Pinpoint the cell where the given text exists, returning its (x, y) midpoint coordinate. 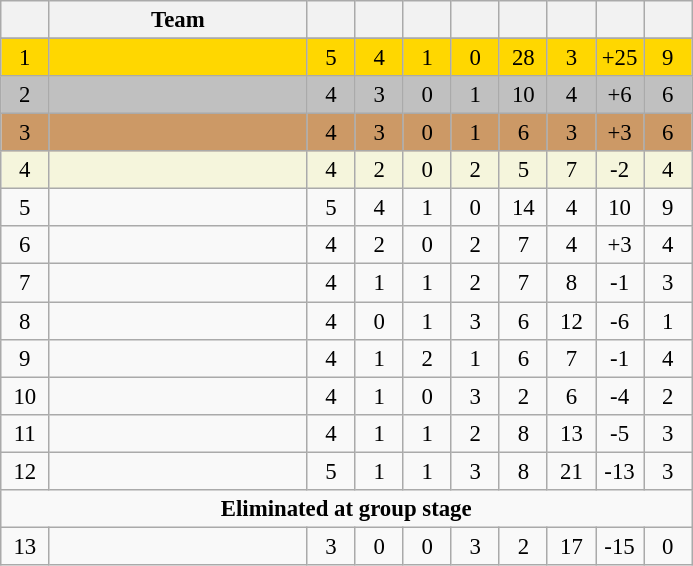
+25 (620, 58)
-6 (620, 321)
21 (571, 471)
17 (571, 546)
11 (25, 433)
-13 (620, 471)
28 (523, 58)
Eliminated at group stage (346, 509)
-4 (620, 396)
14 (523, 208)
-5 (620, 433)
-2 (620, 170)
Team (178, 20)
+6 (620, 95)
-15 (620, 546)
